Identify which cell holds the provided text, then report its [x, y] central coordinate. 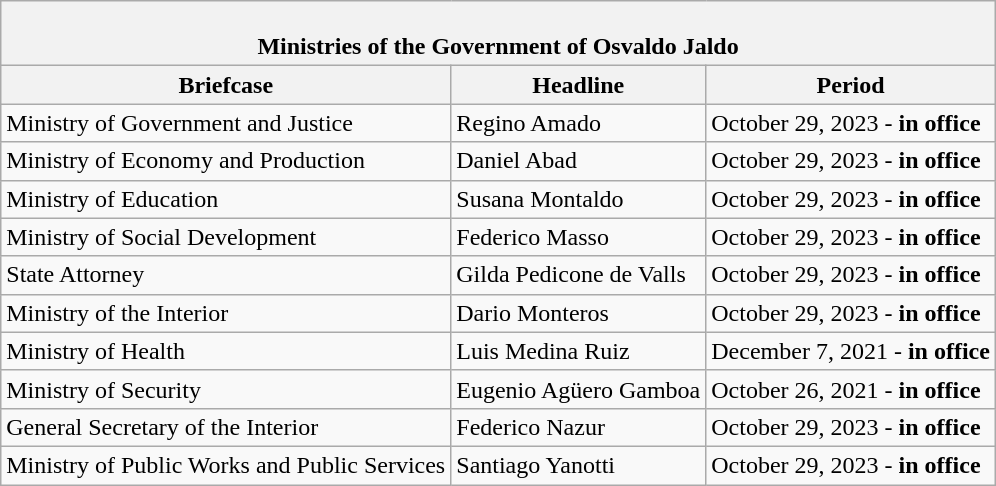
Daniel Abad [578, 161]
October 26, 2021 - in office [851, 389]
Regino Amado [578, 123]
Ministry of Economy and Production [226, 161]
December 7, 2021 - in office [851, 351]
Santiago Yanotti [578, 465]
General Secretary of the Interior [226, 427]
Dario Monteros [578, 313]
Luis Medina Ruiz [578, 351]
Ministry of Security [226, 389]
State Attorney [226, 275]
Ministries of the Government of Osvaldo Jaldo [498, 34]
Susana Montaldo [578, 199]
Eugenio Agüero Gamboa [578, 389]
Gilda Pedicone de Valls [578, 275]
Headline [578, 85]
Ministry of Education [226, 199]
Briefcase [226, 85]
Ministry of Social Development [226, 237]
Ministry of the Interior [226, 313]
Ministry of Government and Justice [226, 123]
Ministry of Health [226, 351]
Federico Masso [578, 237]
Federico Nazur [578, 427]
Ministry of Public Works and Public Services [226, 465]
Period [851, 85]
